Provide the (X, Y) coordinate of the cell's center where the given text is located.  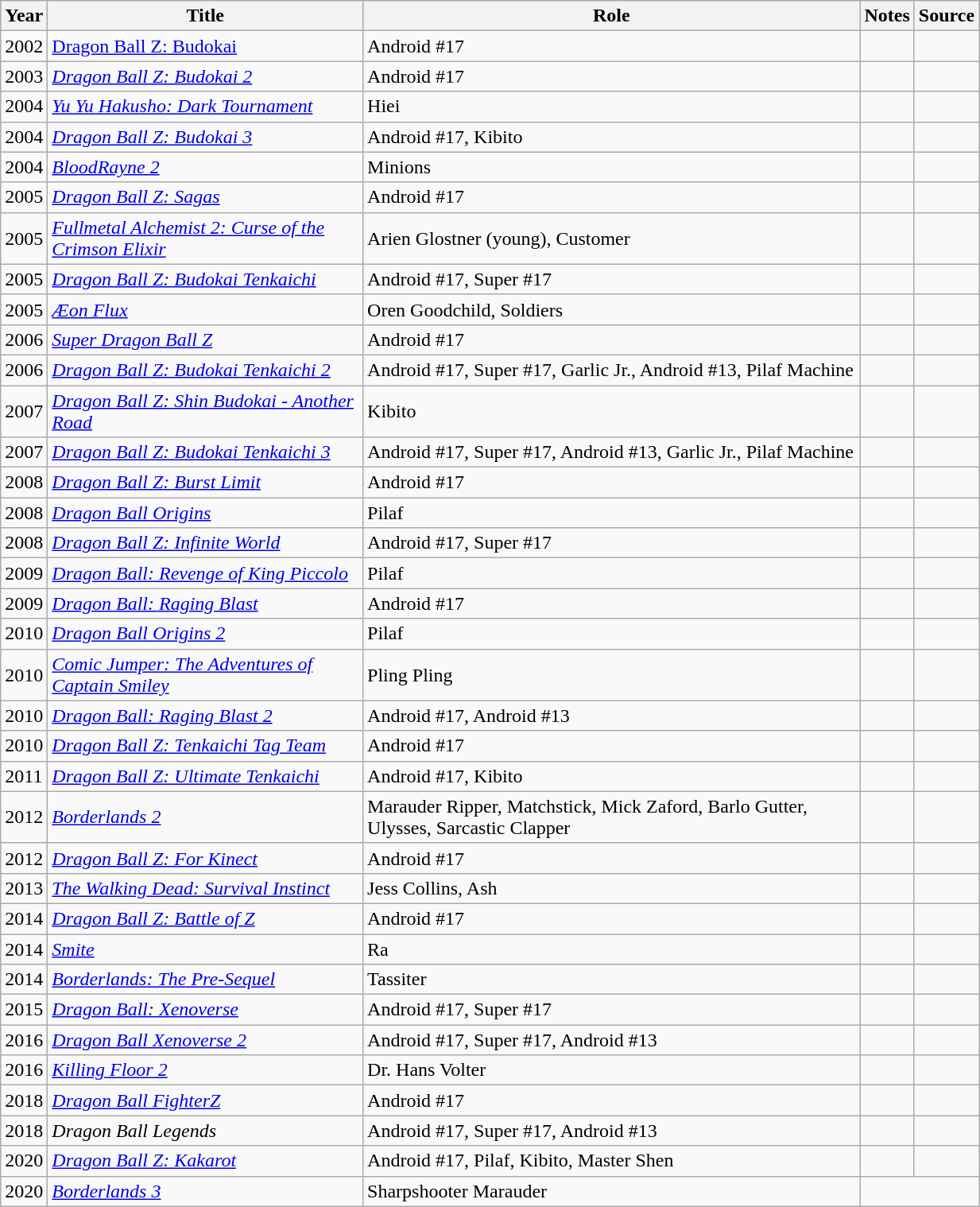
Dragon Ball Legends (205, 1131)
Ra (612, 949)
Dragon Ball Z: Tenkaichi Tag Team (205, 746)
Marauder Ripper, Matchstick, Mick Zaford, Barlo Gutter, Ulysses, Sarcastic Clapper (612, 817)
Dragon Ball Z: Budokai Tenkaichi 2 (205, 370)
Dragon Ball Z: Burst Limit (205, 483)
Borderlands 3 (205, 1191)
2002 (24, 46)
Super Dragon Ball Z (205, 340)
Android #17, Android #13 (612, 716)
Sharpshooter Marauder (612, 1191)
2003 (24, 76)
Dragon Ball Origins 2 (205, 634)
Dragon Ball Z: Shin Budokai - Another Road (205, 410)
Dragon Ball Z: Budokai (205, 46)
2015 (24, 1010)
Dragon Ball Z: Budokai Tenkaichi 3 (205, 452)
Dragon Ball: Xenoverse (205, 1010)
Jess Collins, Ash (612, 888)
Dragon Ball Z: Battle of Z (205, 918)
Hiei (612, 107)
Smite (205, 949)
Title (205, 16)
Dragon Ball: Revenge of King Piccolo (205, 573)
Yu Yu Hakusho: Dark Tournament (205, 107)
Notes (887, 16)
Borderlands: The Pre-Sequel (205, 980)
Borderlands 2 (205, 817)
Tassiter (612, 980)
Dragon Ball Xenoverse 2 (205, 1040)
Dragon Ball Z: Budokai 3 (205, 137)
Dragon Ball FighterZ (205, 1100)
Æon Flux (205, 309)
Oren Goodchild, Soldiers (612, 309)
Dragon Ball Origins (205, 513)
Fullmetal Alchemist 2: Curse of the Crimson Elixir (205, 239)
Android #17, Super #17, Garlic Jr., Android #13, Pilaf Machine (612, 370)
Killing Floor 2 (205, 1070)
Kibito (612, 410)
Year (24, 16)
Pling Pling (612, 674)
The Walking Dead: Survival Instinct (205, 888)
2013 (24, 888)
Dragon Ball: Raging Blast (205, 603)
2011 (24, 776)
Role (612, 16)
Dragon Ball Z: Infinite World (205, 543)
Arien Glostner (young), Customer (612, 239)
Dragon Ball Z: For Kinect (205, 858)
Dragon Ball Z: Kakarot (205, 1161)
Dragon Ball Z: Sagas (205, 197)
Source (946, 16)
Dr. Hans Volter (612, 1070)
Dragon Ball Z: Ultimate Tenkaichi (205, 776)
Comic Jumper: The Adventures of Captain Smiley (205, 674)
Dragon Ball Z: Budokai Tenkaichi (205, 279)
Dragon Ball: Raging Blast 2 (205, 716)
Dragon Ball Z: Budokai 2 (205, 76)
Android #17, Super #17, Android #13, Garlic Jr., Pilaf Machine (612, 452)
BloodRayne 2 (205, 167)
Android #17, Pilaf, Kibito, Master Shen (612, 1161)
Minions (612, 167)
